Provide the [x, y] coordinate of the cell's center where the given text is located.  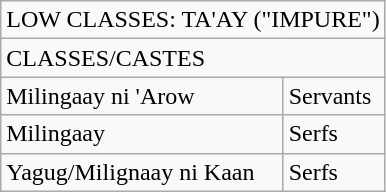
CLASSES/CASTES [193, 58]
Yagug/Milignaay ni Kaan [142, 172]
Milingaay ni 'Arow [142, 96]
LOW CLASSES: TA'AY ("IMPURE") [193, 20]
Milingaay [142, 134]
Servants [334, 96]
